Search for the cell housing the specified text and yield its (X, Y) center coordinate. 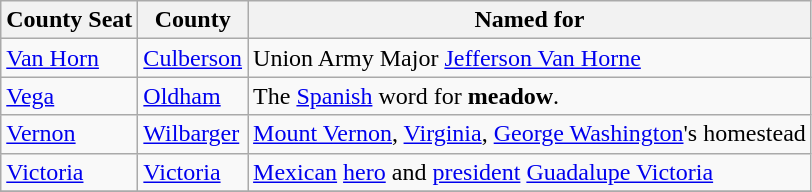
Van Horn (70, 58)
County Seat (70, 20)
Named for (530, 20)
Wilbarger (193, 134)
Union Army Major Jefferson Van Horne (530, 58)
The Spanish word for meadow. (530, 96)
Oldham (193, 96)
Mexican hero and president Guadalupe Victoria (530, 172)
Vernon (70, 134)
Vega (70, 96)
Culberson (193, 58)
County (193, 20)
Mount Vernon, Virginia, George Washington's homestead (530, 134)
